Pinpoint the cell where the given text exists, returning its [x, y] midpoint coordinate. 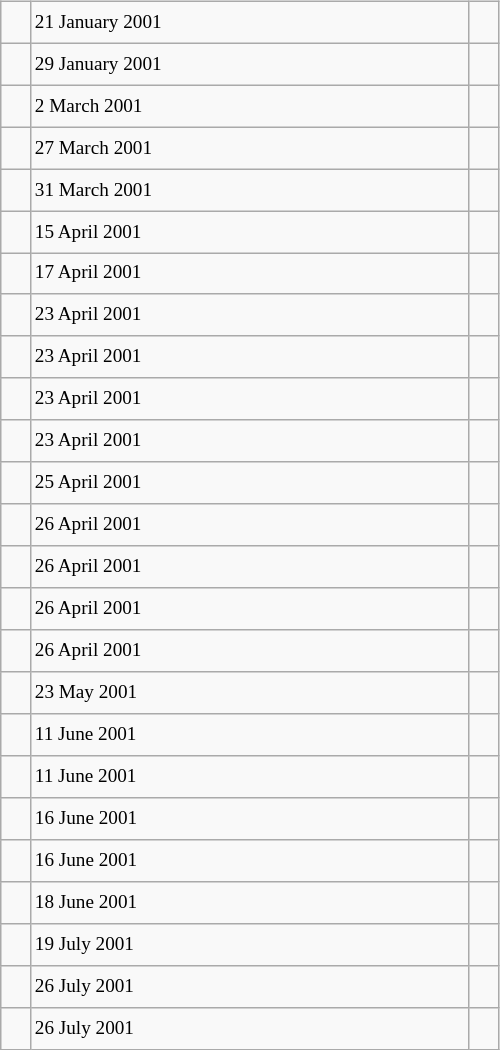
23 May 2001 [250, 693]
21 January 2001 [250, 22]
2 March 2001 [250, 106]
19 July 2001 [250, 944]
31 March 2001 [250, 190]
25 April 2001 [250, 483]
29 January 2001 [250, 64]
15 April 2001 [250, 232]
17 April 2001 [250, 274]
27 March 2001 [250, 148]
18 June 2001 [250, 902]
